Scan for the cell matching the given text and deliver its (x, y) coordinate at center. 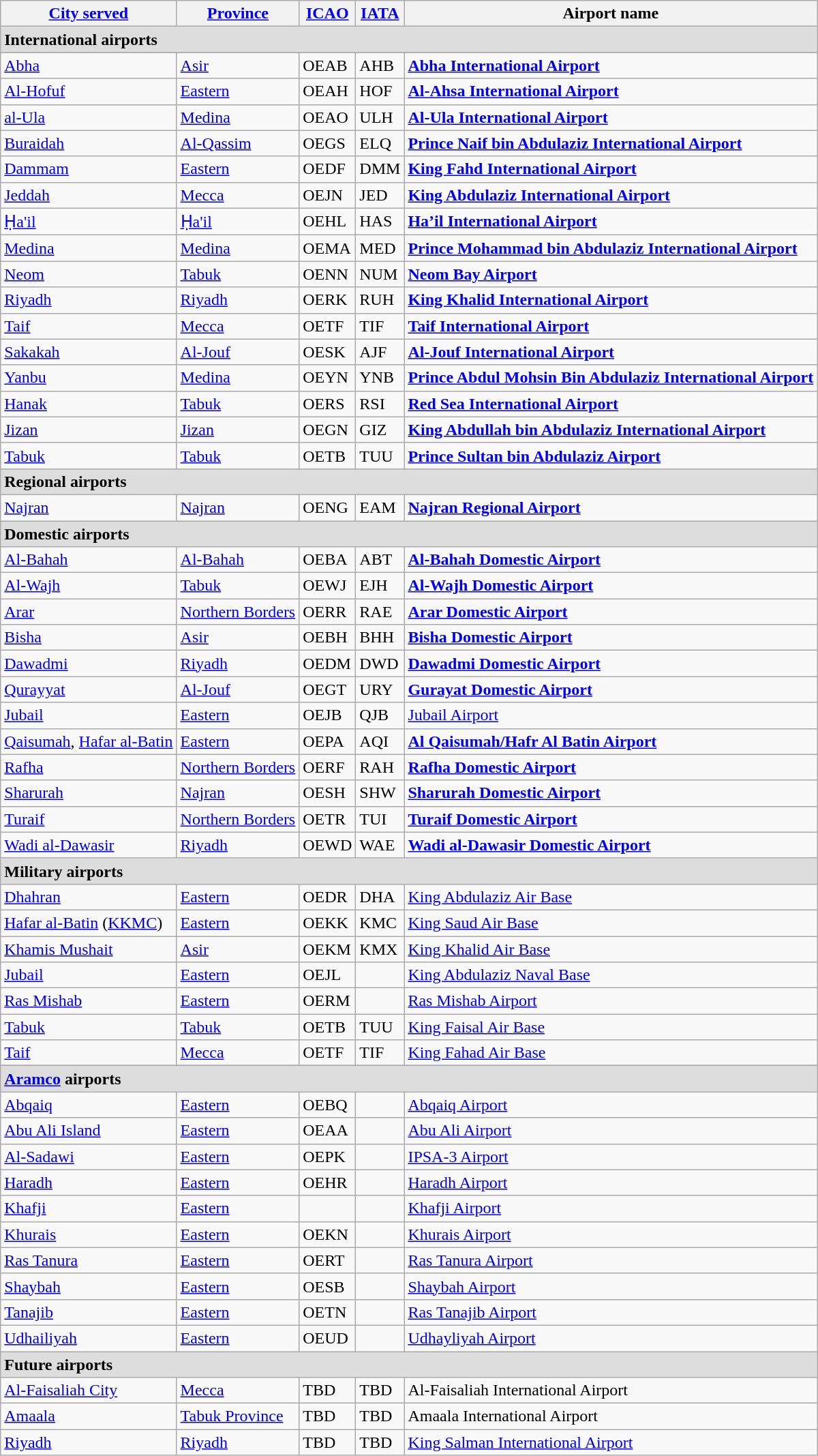
Dawadmi Domestic Airport (611, 664)
Turaif Domestic Airport (611, 819)
OEHR (327, 1183)
SHW (380, 793)
Al-Qassim (238, 143)
NUM (380, 274)
Tabuk Province (238, 1416)
Rafha Domestic Airport (611, 767)
BHH (380, 638)
Abqaiq Airport (611, 1105)
OERM (327, 1001)
OEWD (327, 845)
OERT (327, 1260)
GIZ (380, 430)
Bisha Domestic Airport (611, 638)
Ras Mishab Airport (611, 1001)
RAE (380, 612)
Amaala (89, 1416)
OETR (327, 819)
OEGN (327, 430)
King Abdulaziz International Airport (611, 195)
OEJB (327, 715)
EAM (380, 507)
Arar (89, 612)
Prince Abdul Mohsin Bin Abdulaziz International Airport (611, 378)
IATA (380, 14)
Future airports (409, 1365)
OEHL (327, 222)
OEKN (327, 1234)
OEPK (327, 1157)
OENG (327, 507)
OEBH (327, 638)
Khafji Airport (611, 1208)
International airports (409, 40)
Gurayat Domestic Airport (611, 689)
Ras Tanura (89, 1260)
Jubail Airport (611, 715)
Al-Ula International Airport (611, 117)
HOF (380, 91)
OEDF (327, 169)
Tanajib (89, 1312)
Turaif (89, 819)
TUI (380, 819)
King Abdulaziz Air Base (611, 897)
King Abdullah bin Abdulaziz International Airport (611, 430)
Domestic airports (409, 534)
ICAO (327, 14)
OEAB (327, 65)
Buraidah (89, 143)
Al-Jouf International Airport (611, 352)
AQI (380, 741)
OESH (327, 793)
URY (380, 689)
HAS (380, 222)
OEAO (327, 117)
Taif International Airport (611, 326)
Dhahran (89, 897)
OETN (327, 1312)
Khamis Mushait (89, 949)
Al-Ahsa International Airport (611, 91)
Al-Sadawi (89, 1157)
EJH (380, 586)
King Salman International Airport (611, 1442)
Rafha (89, 767)
ULH (380, 117)
OEGS (327, 143)
WAE (380, 845)
AJF (380, 352)
OEDR (327, 897)
ELQ (380, 143)
OEUD (327, 1338)
OEDM (327, 664)
KMX (380, 949)
Al-Bahah Domestic Airport (611, 560)
Prince Mohammad bin Abdulaziz International Airport (611, 248)
Khafji (89, 1208)
OERR (327, 612)
Shaybah Airport (611, 1286)
King Saud Air Base (611, 923)
OEWJ (327, 586)
DMM (380, 169)
King Faisal Air Base (611, 1027)
Dammam (89, 169)
Red Sea International Airport (611, 404)
Al-Wajh Domestic Airport (611, 586)
Neom (89, 274)
Al Qaisumah/Hafr Al Batin Airport (611, 741)
Ras Mishab (89, 1001)
OERF (327, 767)
OEYN (327, 378)
OEKM (327, 949)
Arar Domestic Airport (611, 612)
Abu Ali Airport (611, 1131)
ABT (380, 560)
OEBA (327, 560)
Abu Ali Island (89, 1131)
Al-Faisaliah International Airport (611, 1391)
Najran Regional Airport (611, 507)
Hafar al-Batin (KKMC) (89, 923)
Al-Faisaliah City (89, 1391)
Abha (89, 65)
Abqaiq (89, 1105)
AHB (380, 65)
Haradh (89, 1183)
Qaisumah, Hafar al-Batin (89, 741)
King Khalid Air Base (611, 949)
OEGT (327, 689)
King Fahd International Airport (611, 169)
Ras Tanura Airport (611, 1260)
Qurayyat (89, 689)
OEJN (327, 195)
OEPA (327, 741)
Ras Tanajib Airport (611, 1312)
MED (380, 248)
Shaybah (89, 1286)
Neom Bay Airport (611, 274)
RSI (380, 404)
Al-Wajh (89, 586)
Province (238, 14)
Wadi al-Dawasir (89, 845)
Military airports (409, 871)
Sakakah (89, 352)
RAH (380, 767)
OEJL (327, 975)
King Fahad Air Base (611, 1053)
DHA (380, 897)
KMC (380, 923)
OEAA (327, 1131)
Abha International Airport (611, 65)
OENN (327, 274)
Udhayliyah Airport (611, 1338)
YNB (380, 378)
Bisha (89, 638)
JED (380, 195)
Dawadmi (89, 664)
OEBQ (327, 1105)
al-Ula (89, 117)
OERS (327, 404)
Sharurah (89, 793)
Amaala International Airport (611, 1416)
Wadi al-Dawasir Domestic Airport (611, 845)
Haradh Airport (611, 1183)
Airport name (611, 14)
Khurais Airport (611, 1234)
King Khalid International Airport (611, 300)
OEAH (327, 91)
Khurais (89, 1234)
OEKK (327, 923)
OESB (327, 1286)
Regional airports (409, 481)
City served (89, 14)
Ha’il International Airport (611, 222)
RUH (380, 300)
Prince Naif bin Abdulaziz International Airport (611, 143)
Hanak (89, 404)
DWD (380, 664)
OEMA (327, 248)
Sharurah Domestic Airport (611, 793)
Al-Hofuf (89, 91)
OERK (327, 300)
Udhailiyah (89, 1338)
Prince Sultan bin Abdulaziz Airport (611, 456)
Aramco airports (409, 1079)
King Abdulaziz Naval Base (611, 975)
OESK (327, 352)
IPSA-3 Airport (611, 1157)
Jeddah (89, 195)
QJB (380, 715)
Yanbu (89, 378)
